Identify which cell holds the provided text, then report its [x, y] central coordinate. 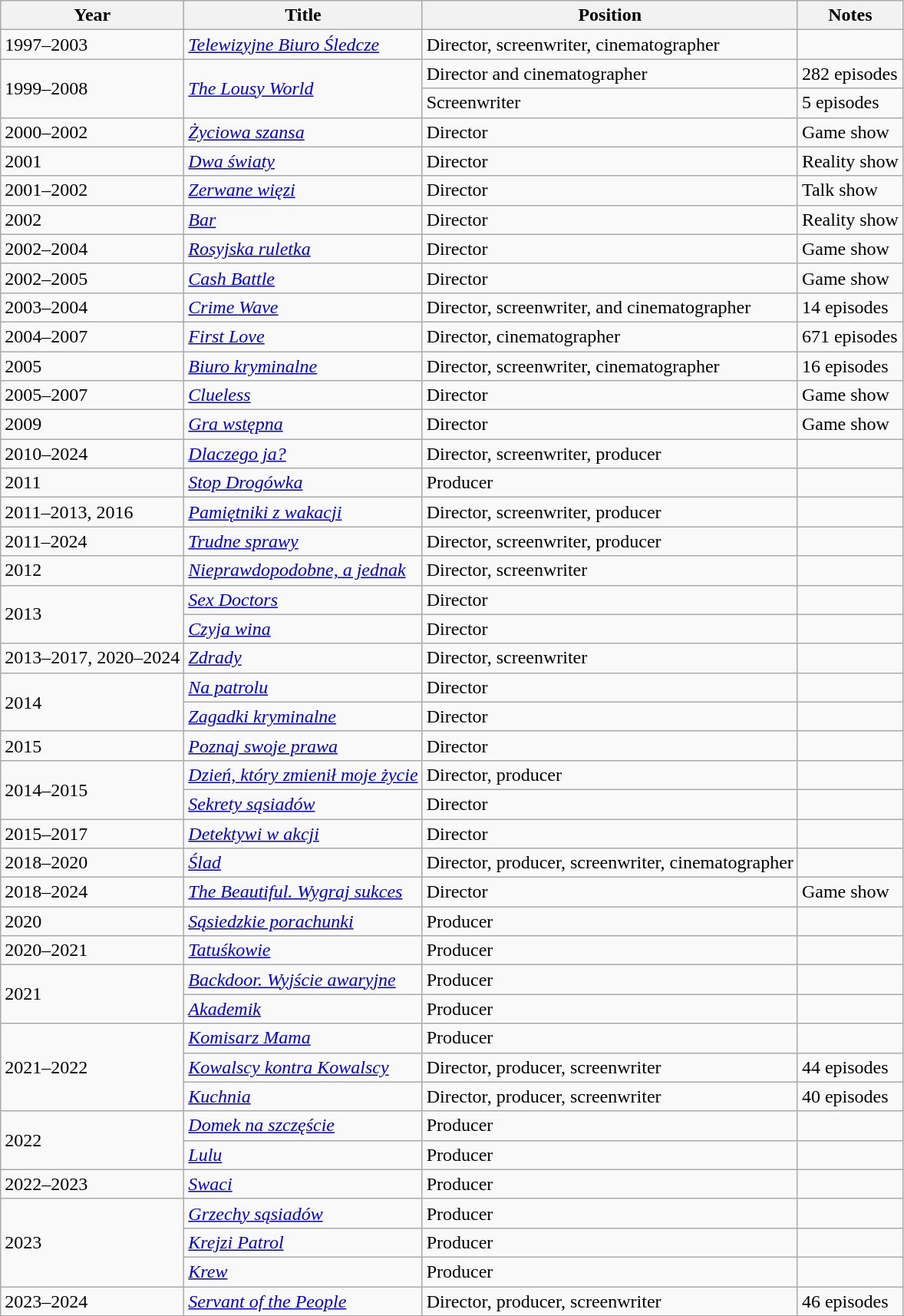
16 episodes [850, 366]
Nieprawdopodobne, a jednak [303, 570]
2013 [92, 614]
Director, producer [609, 775]
Biuro kryminalne [303, 366]
2000–2002 [92, 132]
44 episodes [850, 1067]
Swaci [303, 1184]
Screenwriter [609, 103]
Telewizyjne Biuro Śledcze [303, 45]
Akademik [303, 1009]
Crime Wave [303, 307]
2023–2024 [92, 1301]
Dwa światy [303, 161]
2011–2024 [92, 541]
Dlaczego ja? [303, 454]
282 episodes [850, 74]
1999–2008 [92, 88]
Tatuśkowie [303, 951]
Zagadki kryminalne [303, 716]
2021 [92, 994]
Cash Battle [303, 278]
Zerwane więzi [303, 190]
Rosyjska ruletka [303, 249]
Sekrety sąsiadów [303, 804]
Detektywi w akcji [303, 833]
Director, producer, screenwriter, cinematographer [609, 863]
2011 [92, 483]
2002–2004 [92, 249]
Gra wstępna [303, 425]
The Beautiful. Wygraj sukces [303, 892]
46 episodes [850, 1301]
2020–2021 [92, 951]
Director and cinematographer [609, 74]
2002–2005 [92, 278]
First Love [303, 336]
2002 [92, 220]
Krew [303, 1271]
Position [609, 15]
40 episodes [850, 1096]
2021–2022 [92, 1067]
Talk show [850, 190]
2005 [92, 366]
Życiowa szansa [303, 132]
The Lousy World [303, 88]
Ślad [303, 863]
2018–2020 [92, 863]
Kuchnia [303, 1096]
671 episodes [850, 336]
2011–2013, 2016 [92, 512]
2023 [92, 1242]
Kowalscy kontra Kowalscy [303, 1067]
2022 [92, 1140]
Sąsiedzkie porachunki [303, 921]
1997–2003 [92, 45]
2020 [92, 921]
5 episodes [850, 103]
Title [303, 15]
Komisarz Mama [303, 1038]
2009 [92, 425]
Bar [303, 220]
2013–2017, 2020–2024 [92, 658]
2001–2002 [92, 190]
2010–2024 [92, 454]
Stop Drogówka [303, 483]
2001 [92, 161]
Zdrady [303, 658]
Lulu [303, 1155]
Poznaj swoje prawa [303, 746]
2014–2015 [92, 789]
Year [92, 15]
Trudne sprawy [303, 541]
2015 [92, 746]
Notes [850, 15]
Grzechy sąsiadów [303, 1213]
2015–2017 [92, 833]
2022–2023 [92, 1184]
Director, cinematographer [609, 336]
Krejzi Patrol [303, 1242]
Sex Doctors [303, 600]
Director, screenwriter, and cinematographer [609, 307]
Domek na szczęście [303, 1126]
2014 [92, 702]
2003–2004 [92, 307]
Servant of the People [303, 1301]
2012 [92, 570]
2005–2007 [92, 395]
2018–2024 [92, 892]
Backdoor. Wyjście awaryjne [303, 980]
Na patrolu [303, 687]
Dzień, który zmienił moje życie [303, 775]
14 episodes [850, 307]
2004–2007 [92, 336]
Pamiętniki z wakacji [303, 512]
Clueless [303, 395]
Czyja wina [303, 629]
